For the text-containing cell, return its midpoint in [X, Y] coordinate format. 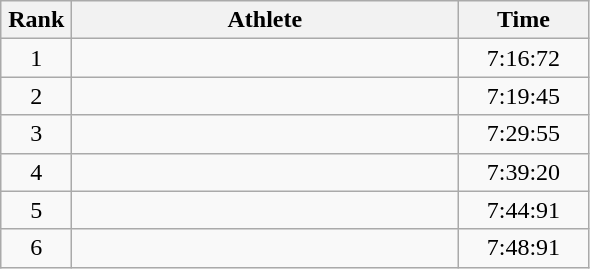
7:29:55 [524, 134]
7:44:91 [524, 210]
Time [524, 20]
7:39:20 [524, 172]
5 [36, 210]
7:48:91 [524, 248]
1 [36, 58]
Rank [36, 20]
6 [36, 248]
3 [36, 134]
Athlete [265, 20]
2 [36, 96]
7:19:45 [524, 96]
4 [36, 172]
7:16:72 [524, 58]
